Pinpoint the cell where the given text exists, returning its [x, y] midpoint coordinate. 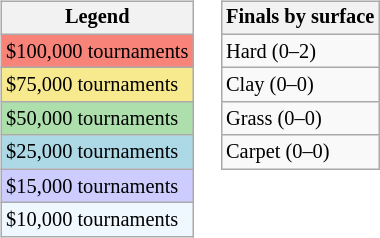
$50,000 tournaments [97, 119]
Legend [97, 18]
$25,000 tournaments [97, 152]
$100,000 tournaments [97, 51]
Clay (0–0) [300, 85]
Finals by surface [300, 18]
$75,000 tournaments [97, 85]
Grass (0–0) [300, 119]
$10,000 tournaments [97, 220]
Carpet (0–0) [300, 152]
$15,000 tournaments [97, 186]
Hard (0–2) [300, 51]
